Capture the cell that displays the provided text and extract its [x, y] central coordinate. 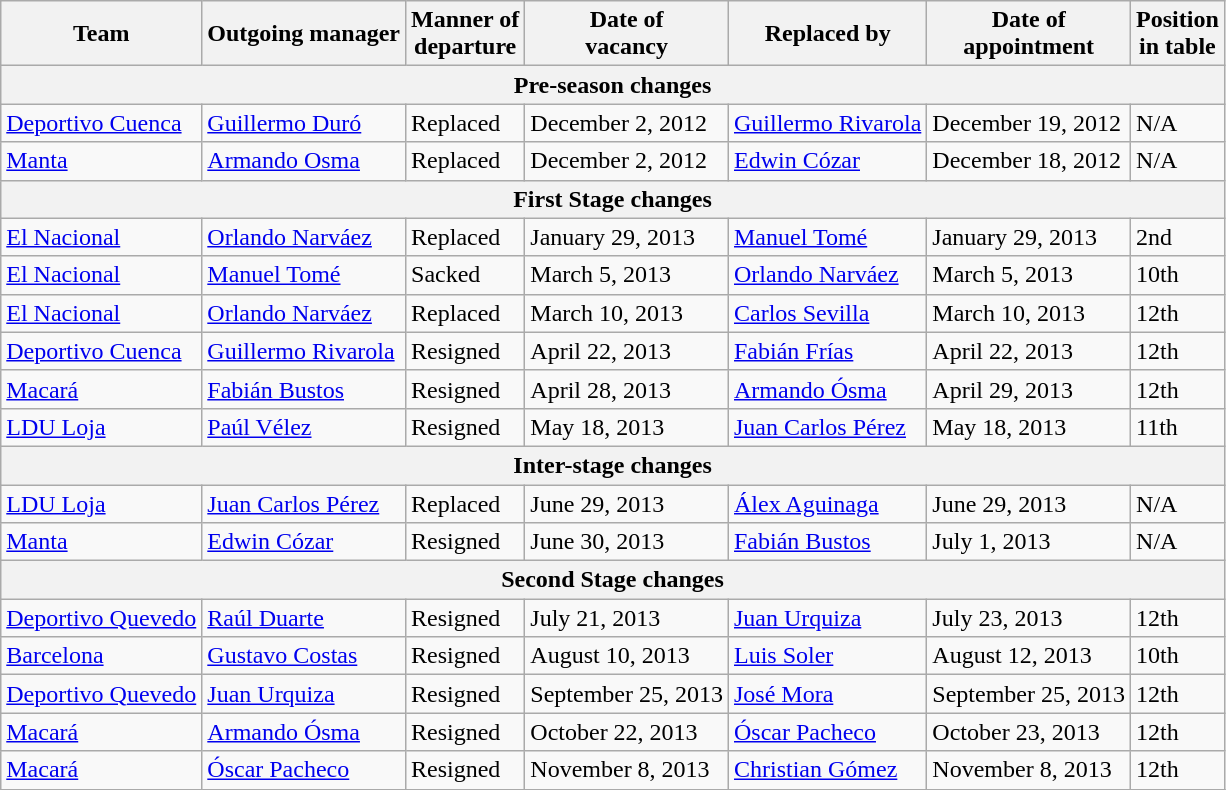
Team [102, 34]
October 23, 2013 [1029, 732]
August 12, 2013 [1029, 656]
Fabián Frías [827, 351]
11th [1178, 427]
October 22, 2013 [627, 732]
July 1, 2013 [1029, 542]
First Stage changes [613, 199]
Outgoing manager [304, 34]
July 21, 2013 [627, 618]
José Mora [827, 694]
2nd [1178, 237]
Barcelona [102, 656]
April 28, 2013 [627, 389]
Date ofvacancy [627, 34]
Sacked [466, 275]
Luis Soler [827, 656]
Guillermo Duró [304, 123]
Paúl Vélez [304, 427]
Manner ofdeparture [466, 34]
Replaced by [827, 34]
Inter-stage changes [613, 465]
July 23, 2013 [1029, 618]
Date ofappointment [1029, 34]
December 18, 2012 [1029, 161]
Carlos Sevilla [827, 313]
Raúl Duarte [304, 618]
April 29, 2013 [1029, 389]
August 10, 2013 [627, 656]
Álex Aguinaga [827, 503]
Armando Osma [304, 161]
Pre-season changes [613, 85]
Second Stage changes [613, 580]
December 19, 2012 [1029, 123]
Gustavo Costas [304, 656]
Positionin table [1178, 34]
Christian Gómez [827, 770]
June 30, 2013 [627, 542]
